Extract the [x, y] coordinate from the center of the cell holding the provided text.  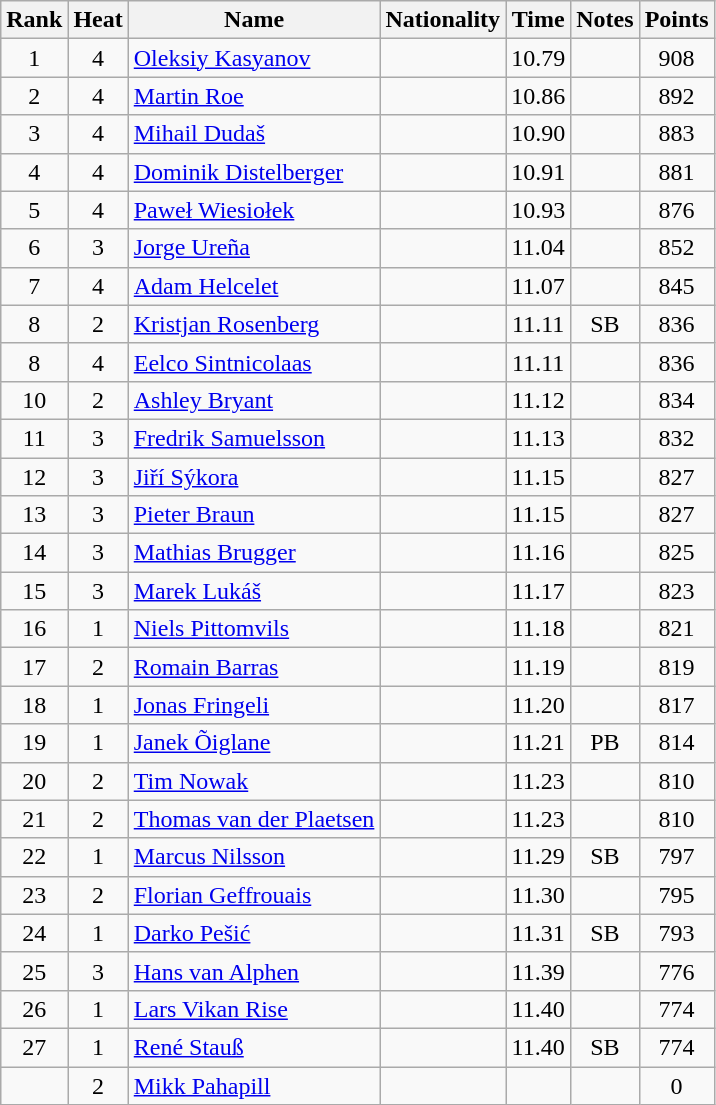
26 [34, 1009]
11 [34, 438]
René Stauß [254, 1047]
Marcus Nilsson [254, 857]
Mathias Brugger [254, 553]
821 [676, 629]
Paweł Wiesiołek [254, 210]
Florian Geffrouais [254, 895]
11.20 [538, 705]
Jiří Sýkora [254, 477]
Jorge Ureña [254, 248]
845 [676, 286]
11.21 [538, 743]
776 [676, 971]
Tim Nowak [254, 781]
11.07 [538, 286]
5 [34, 210]
16 [34, 629]
817 [676, 705]
Notes [605, 20]
6 [34, 248]
11.04 [538, 248]
Niels Pittomvils [254, 629]
10 [34, 400]
Jonas Fringeli [254, 705]
11.19 [538, 667]
20 [34, 781]
Pieter Braun [254, 515]
10.90 [538, 134]
25 [34, 971]
15 [34, 591]
18 [34, 705]
Ashley Bryant [254, 400]
Janek Õiglane [254, 743]
Name [254, 20]
834 [676, 400]
Dominik Distelberger [254, 172]
Eelco Sintnicolaas [254, 362]
14 [34, 553]
11.39 [538, 971]
11.29 [538, 857]
19 [34, 743]
908 [676, 58]
11.13 [538, 438]
23 [34, 895]
832 [676, 438]
Nationality [443, 20]
Oleksiy Kasyanov [254, 58]
27 [34, 1047]
10.93 [538, 210]
Martin Roe [254, 96]
795 [676, 895]
10.86 [538, 96]
Kristjan Rosenberg [254, 324]
0 [676, 1085]
Mihail Dudaš [254, 134]
11.18 [538, 629]
13 [34, 515]
Heat [98, 20]
11.30 [538, 895]
814 [676, 743]
Time [538, 20]
10.79 [538, 58]
Hans van Alphen [254, 971]
Romain Barras [254, 667]
Thomas van der Plaetsen [254, 819]
12 [34, 477]
Rank [34, 20]
797 [676, 857]
876 [676, 210]
883 [676, 134]
823 [676, 591]
793 [676, 933]
PB [605, 743]
11.17 [538, 591]
819 [676, 667]
11.31 [538, 933]
21 [34, 819]
Fredrik Samuelsson [254, 438]
7 [34, 286]
852 [676, 248]
17 [34, 667]
Lars Vikan Rise [254, 1009]
22 [34, 857]
881 [676, 172]
892 [676, 96]
Marek Lukáš [254, 591]
Adam Helcelet [254, 286]
825 [676, 553]
Points [676, 20]
11.12 [538, 400]
11.16 [538, 553]
Mikk Pahapill [254, 1085]
10.91 [538, 172]
Darko Pešić [254, 933]
24 [34, 933]
